Locate the cell with the specified text and output its (x, y) center coordinate. 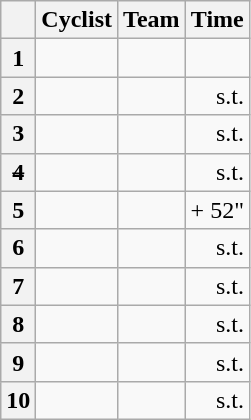
3 (18, 134)
Cyclist (77, 20)
4 (18, 172)
Time (217, 20)
10 (18, 400)
9 (18, 362)
6 (18, 248)
5 (18, 210)
2 (18, 96)
7 (18, 286)
+ 52" (217, 210)
1 (18, 58)
Team (152, 20)
8 (18, 324)
